Detect which cell encompasses the target text, then output its [x, y] center coordinate. 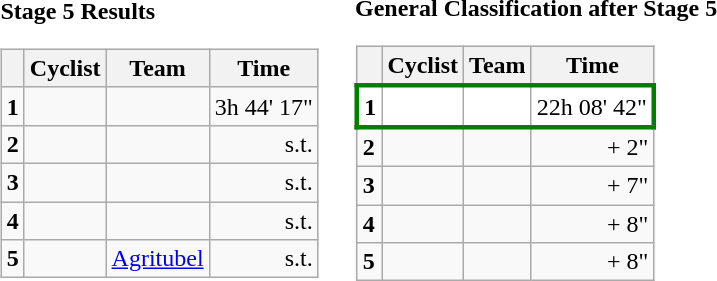
Agritubel [158, 259]
+ 2" [592, 147]
22h 08' 42" [592, 106]
3h 44' 17" [264, 106]
+ 7" [592, 185]
